Locate the cell with the specified text and output its [x, y] center coordinate. 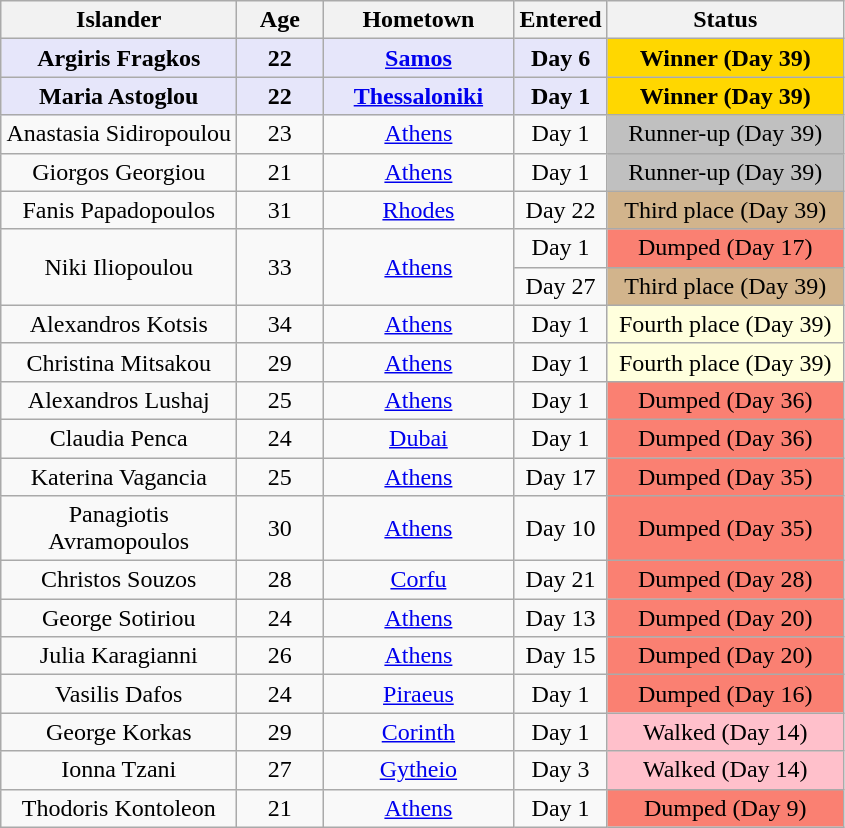
34 [280, 324]
Corfu [418, 580]
Niki Iliopoulou [119, 267]
Gytheio [418, 770]
Thessaloniki [418, 96]
Day 17 [560, 477]
George Sotiriou [119, 618]
30 [280, 528]
Christos Souzos [119, 580]
Piraeus [418, 694]
Anastasia Sidiropoulou [119, 134]
23 [280, 134]
Islander [119, 20]
Age [280, 20]
27 [280, 770]
Argiris Fragkos [119, 58]
Dumped (Day 28) [725, 580]
Julia Karagianni [119, 656]
Day 3 [560, 770]
Vasilis Dafos [119, 694]
Day 13 [560, 618]
Samos [418, 58]
Claudia Penca [119, 438]
Katerina Vagancia [119, 477]
Panagiotis Avramopoulos [119, 528]
Fanis Papadopoulos [119, 210]
Dumped (Day 16) [725, 694]
33 [280, 267]
Christina Mitsakou [119, 362]
31 [280, 210]
Day 6 [560, 58]
Alexandros Kotsis [119, 324]
Dubai [418, 438]
Ionna Tzani [119, 770]
Dumped (Day 17) [725, 248]
Corinth [418, 732]
Day 10 [560, 528]
Maria Astoglou [119, 96]
Day 15 [560, 656]
Giorgos Georgiou [119, 172]
Day 27 [560, 286]
Hometown [418, 20]
28 [280, 580]
Dumped (Day 9) [725, 808]
Status [725, 20]
George Korkas [119, 732]
Alexandros Lushaj [119, 400]
Entered [560, 20]
Day 21 [560, 580]
Day 22 [560, 210]
26 [280, 656]
Rhodes [418, 210]
Thodoris Kontoleon [119, 808]
